Search for the cell housing the specified text and yield its (x, y) center coordinate. 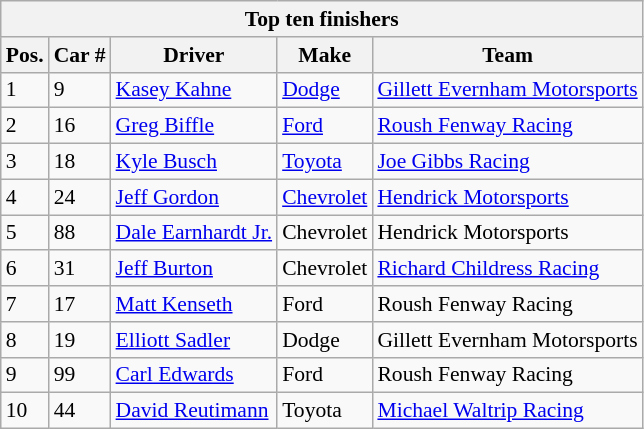
David Reutimann (194, 411)
Driver (194, 55)
Jeff Gordon (194, 197)
8 (25, 340)
18 (80, 162)
Pos. (25, 55)
Elliott Sadler (194, 340)
Michael Waltrip Racing (507, 411)
5 (25, 233)
10 (25, 411)
99 (80, 375)
Dale Earnhardt Jr. (194, 233)
44 (80, 411)
6 (25, 269)
Richard Childress Racing (507, 269)
Car # (80, 55)
2 (25, 126)
3 (25, 162)
1 (25, 90)
88 (80, 233)
Make (324, 55)
Jeff Burton (194, 269)
17 (80, 304)
24 (80, 197)
Kyle Busch (194, 162)
Greg Biffle (194, 126)
Team (507, 55)
Matt Kenseth (194, 304)
4 (25, 197)
Carl Edwards (194, 375)
Joe Gibbs Racing (507, 162)
7 (25, 304)
19 (80, 340)
Top ten finishers (322, 19)
16 (80, 126)
31 (80, 269)
Kasey Kahne (194, 90)
